Scan for the cell matching the given text and deliver its [x, y] coordinate at center. 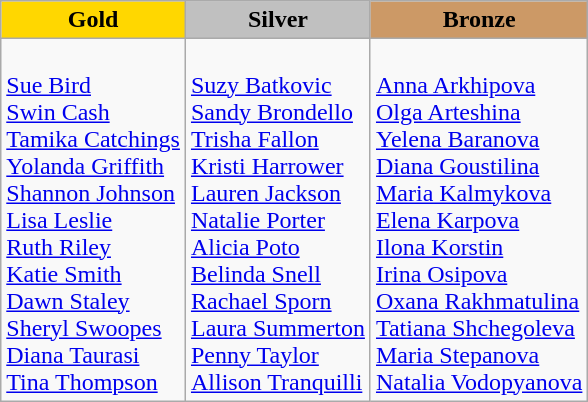
Silver [278, 20]
Gold [94, 20]
Bronze [478, 20]
Sue BirdSwin CashTamika CatchingsYolanda GriffithShannon JohnsonLisa LeslieRuth RileyKatie SmithDawn StaleySheryl SwoopesDiana TaurasiTina Thompson [94, 220]
